Capture the cell that displays the provided text and extract its [x, y] central coordinate. 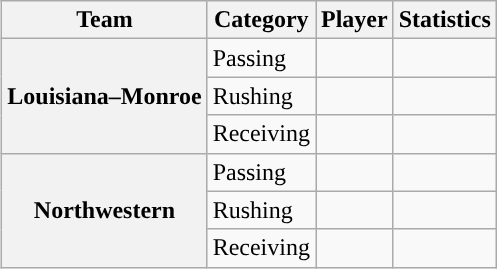
Statistics [444, 20]
Player [355, 20]
Northwestern [104, 210]
Team [104, 20]
Category [261, 20]
Louisiana–Monroe [104, 96]
